Return [X, Y] of the center of cell containing provided text 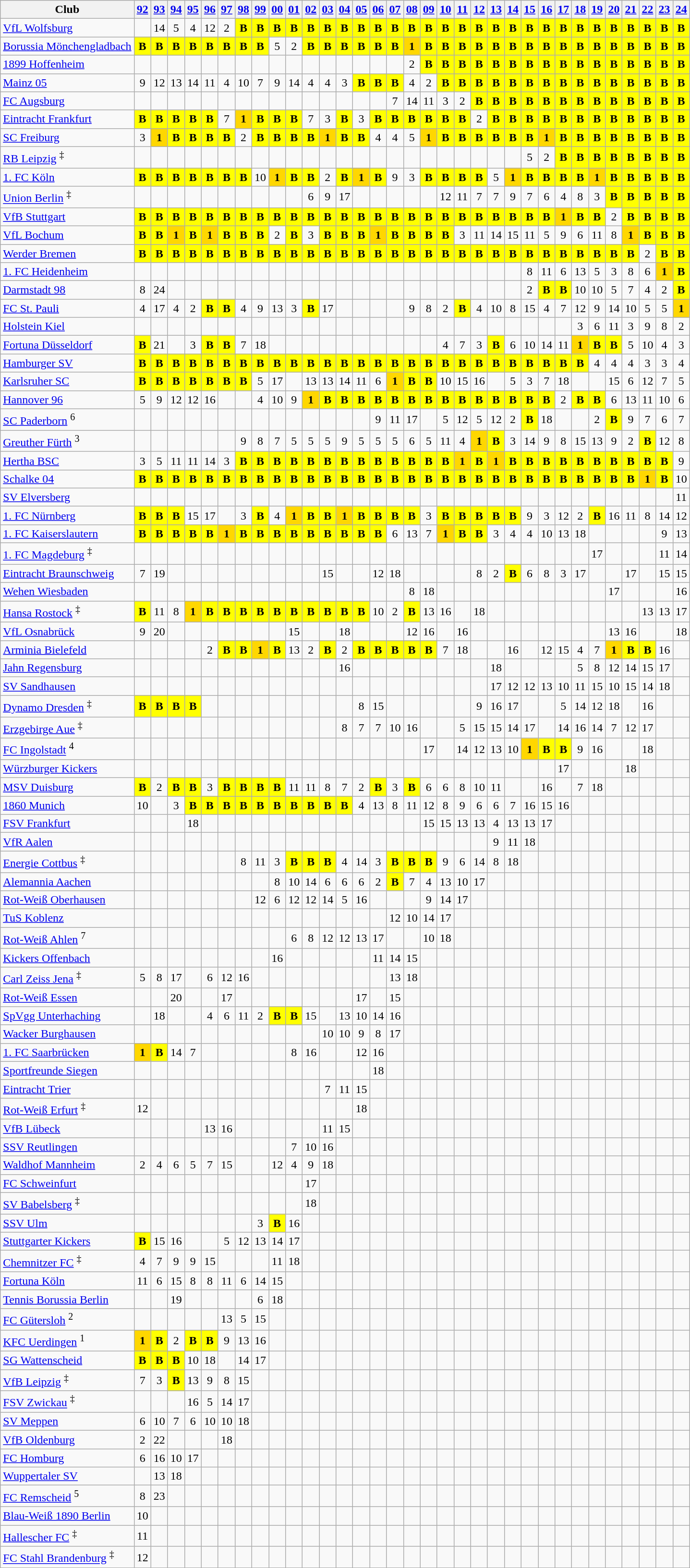
SSV Reutlingen [67, 1147]
Karlsruher SC [67, 381]
KFC Uerdingen 1 [67, 1341]
VfL Osnabrück [67, 632]
SC Freiburg [67, 137]
Schalke 04 [67, 479]
02 [311, 10]
SV Meppen [67, 1422]
SG Wattenscheid [67, 1361]
Chemnitzer FC ‡ [67, 1261]
1. FC Magdeburg ‡ [67, 554]
Club [67, 10]
Carl Zeiss Jena ‡ [67, 978]
SV Babelsberg ‡ [67, 1203]
1. FC Heidenheim [67, 272]
Waldhof Mannheim [67, 1165]
06 [378, 10]
Arminia Bielefeld [67, 650]
Jahn Regensburg [67, 668]
Wehen Wiesbaden [67, 592]
VfR Aalen [67, 842]
SV Elversberg [67, 497]
SSV Ulm [67, 1223]
1. FC Köln [67, 177]
Eintracht Frankfurt [67, 119]
VfB Stuttgart [67, 217]
Darmstadt 98 [67, 290]
Rot-Weiß Ahlen 7 [67, 938]
94 [176, 10]
Hertha BSC [67, 461]
Mainz 05 [67, 83]
Borussia Mönchengladbach [67, 46]
SV Sandhausen [67, 686]
Hallescher FC ‡ [67, 1536]
Blau-Weiß 1890 Berlin [67, 1516]
Tennis Borussia Berlin [67, 1299]
FC Gütersloh 2 [67, 1319]
1. FC Saarbrücken [67, 1052]
03 [327, 10]
93 [159, 10]
Wacker Burghausen [67, 1034]
Rot-Weiß Essen [67, 997]
Greuther Fürth 3 [67, 441]
Werder Bremen [67, 254]
RB Leipzig ‡ [67, 158]
96 [209, 10]
92 [142, 10]
Kickers Offenbach [67, 958]
95 [193, 10]
Rot-Weiß Oberhausen [67, 900]
1. FC Nürnberg [67, 515]
97 [227, 10]
Holstein Kiel [67, 327]
Rot-Weiß Erfurt ‡ [67, 1108]
05 [361, 10]
Stuttgarter Kickers [67, 1241]
Eintracht Trier [67, 1089]
VfB Oldenburg [67, 1440]
07 [395, 10]
00 [278, 10]
Fortuna Düsseldorf [67, 345]
1860 Munich [67, 805]
SC Paderborn 6 [67, 420]
FC Stahl Brandenburg ‡ [67, 1557]
98 [243, 10]
FC Remscheid 5 [67, 1496]
Alemannia Aachen [67, 882]
09 [428, 10]
01 [294, 10]
Würzburger Kickers [67, 769]
99 [260, 10]
Hamburger SV [67, 363]
FC St. Pauli [67, 308]
VfL Wolfsburg [67, 28]
Hannover 96 [67, 400]
Union Berlin ‡ [67, 197]
1. FC Kaiserslautern [67, 534]
08 [412, 10]
SpVgg Unterhaching [67, 1016]
Eintracht Braunschweig [67, 573]
TuS Koblenz [67, 918]
FC Ingolstadt 4 [67, 749]
FSV Zwickau ‡ [67, 1401]
Erzgebirge Aue ‡ [67, 728]
VfL Bochum [67, 235]
Fortuna Köln [67, 1281]
FSV Frankfurt [67, 824]
MSV Duisburg [67, 787]
Sportfreunde Siegen [67, 1070]
Dynamo Dresden ‡ [67, 706]
Hansa Rostock ‡ [67, 612]
VfB Lübeck [67, 1129]
1899 Hoffenheim [67, 64]
FC Schweinfurt [67, 1183]
Energie Cottbus ‡ [67, 862]
04 [345, 10]
VfB Leipzig ‡ [67, 1380]
FC Augsburg [67, 101]
FC Homburg [67, 1458]
Wuppertaler SV [67, 1476]
